Determine the [X, Y] coordinate at the center of the cell enclosing the given text.  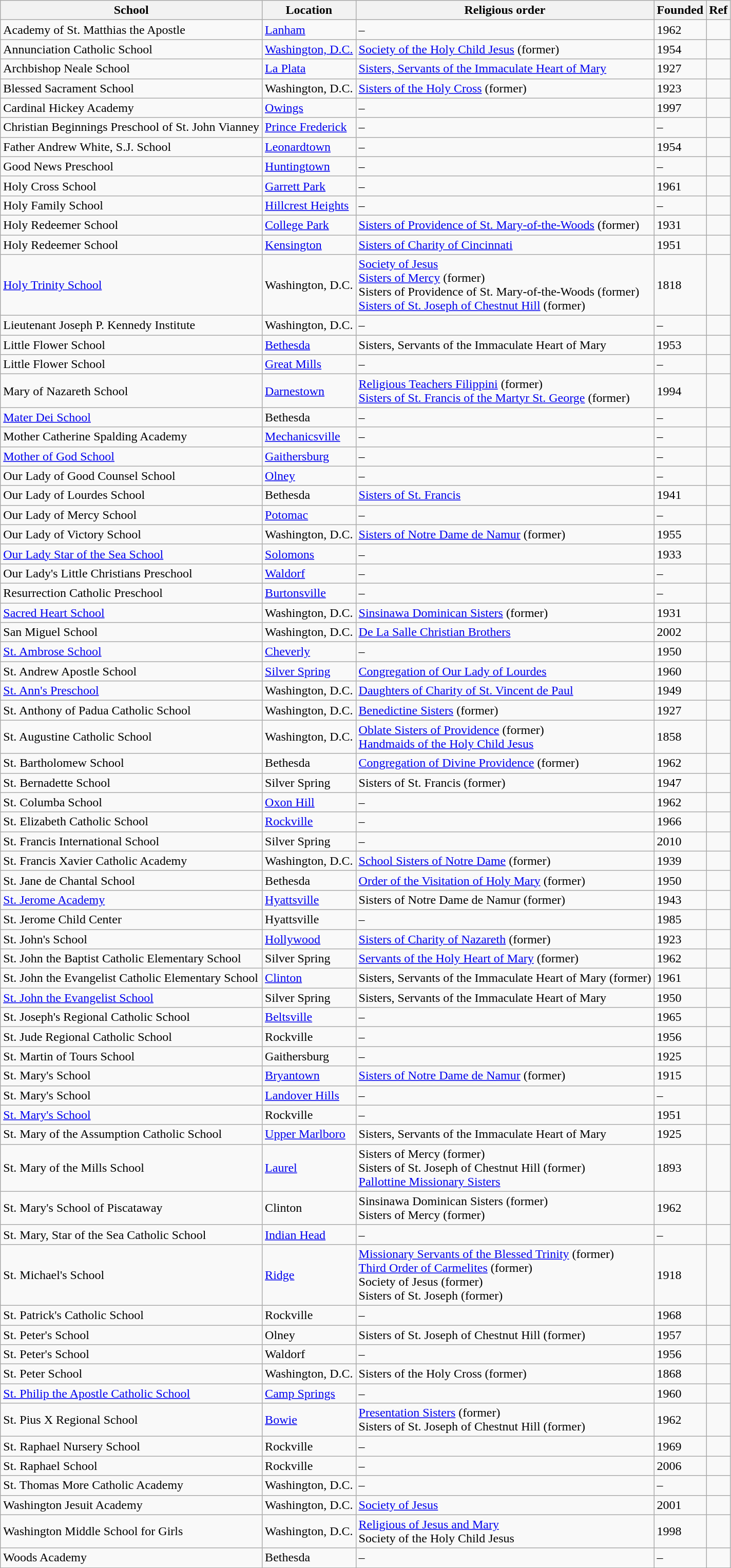
1918 [680, 1275]
Lanham [309, 30]
1955 [680, 534]
1941 [680, 495]
1943 [680, 900]
St. John the Baptist Catholic Elementary School [131, 959]
Holy Cross School [131, 186]
Washington Middle School for Girls [131, 1532]
1968 [680, 1315]
1818 [680, 285]
St. Jane de Chantal School [131, 880]
Sisters of Charity of Nazareth (former) [505, 939]
St. Mary, Star of the Sea Catholic School [131, 1234]
Camp Springs [309, 1393]
San Miguel School [131, 632]
School Sisters of Notre Dame (former) [505, 861]
Lieutenant Joseph P. Kennedy Institute [131, 325]
Our Lady Star of the Sea School [131, 554]
St. Columba School [131, 802]
St. Martin of Tours School [131, 1056]
1966 [680, 822]
St. Raphael School [131, 1466]
Hillcrest Heights [309, 205]
Holy Trinity School [131, 285]
St. John the Evangelist Catholic Elementary School [131, 978]
1893 [680, 1168]
Upper Marlboro [309, 1134]
St. Mary of the Assumption Catholic School [131, 1134]
2006 [680, 1466]
St. Philip the Apostle Catholic School [131, 1393]
Potomac [309, 515]
St. Pius X Regional School [131, 1420]
Holy Family School [131, 205]
St. Anthony of Padua Catholic School [131, 710]
Cardinal Hickey Academy [131, 108]
St. Peter School [131, 1374]
St. Jerome Child Center [131, 919]
St. Andrew Apostle School [131, 671]
St. Mary of the Mills School [131, 1168]
St. Raphael Nursery School [131, 1446]
Presentation Sisters (former)Sisters of St. Joseph of Chestnut Hill (former) [505, 1420]
Missionary Servants of the Blessed Trinity (former)Third Order of Carmelites (former)Society of Jesus (former)Sisters of St. Joseph (former) [505, 1275]
Mother Catherine Spalding Academy [131, 437]
Society of Jesus [505, 1505]
Ref [719, 10]
Huntingtown [309, 166]
Washington Jesuit Academy [131, 1505]
Our Lady's Little Christians Preschool [131, 573]
Kensington [309, 245]
Our Lady of Mercy School [131, 515]
Christian Beginnings Preschool of St. John Vianney [131, 127]
St. Joseph's Regional Catholic School [131, 1017]
Society of the Holy Child Jesus (former) [505, 49]
Religious of Jesus and MarySociety of the Holy Child Jesus [505, 1532]
2001 [680, 1505]
1939 [680, 861]
St. John's School [131, 939]
St. Jerome Academy [131, 900]
2010 [680, 841]
Our Lady of Lourdes School [131, 495]
1957 [680, 1335]
La Plata [309, 69]
1949 [680, 691]
Oblate Sisters of Providence (former)Handmaids of the Holy Child Jesus [505, 737]
Sinsinawa Dominican Sisters (former)Sisters of Mercy (former) [505, 1208]
Our Lady of Good Counsel School [131, 476]
Benedictine Sisters (former) [505, 710]
St. Patrick's Catholic School [131, 1315]
Sisters of Providence of St. Mary-of-the-Woods (former) [505, 225]
Sisters of Mercy (former)Sisters of St. Joseph of Chestnut Hill (former)Pallottine Missionary Sisters [505, 1168]
Society of JesusSisters of Mercy (former)Sisters of Providence of St. Mary-of-the-Woods (former)Sisters of St. Joseph of Chestnut Hill (former) [505, 285]
St. Augustine Catholic School [131, 737]
1915 [680, 1076]
Mater Dei School [131, 417]
Indian Head [309, 1234]
School [131, 10]
Our Lady of Victory School [131, 534]
1965 [680, 1017]
Garrett Park [309, 186]
Burtonsville [309, 593]
Mary of Nazareth School [131, 391]
St. John the Evangelist School [131, 998]
Resurrection Catholic Preschool [131, 593]
Cheverly [309, 652]
Oxon Hill [309, 802]
Landover Hills [309, 1095]
2002 [680, 632]
Bryantown [309, 1076]
Darnestown [309, 391]
Mechanicsville [309, 437]
Religious order [505, 10]
Congregation of Our Lady of Lourdes [505, 671]
College Park [309, 225]
Beltsville [309, 1017]
Location [309, 10]
Laurel [309, 1168]
Sinsinawa Dominican Sisters (former) [505, 612]
Order of the Visitation of Holy Mary (former) [505, 880]
Sisters, Servants of the Immaculate Heart of Mary (former) [505, 978]
De La Salle Christian Brothers [505, 632]
Prince Frederick [309, 127]
Sacred Heart School [131, 612]
1947 [680, 783]
Archbishop Neale School [131, 69]
Solomons [309, 554]
Servants of the Holy Heart of Mary (former) [505, 959]
1998 [680, 1532]
Religious Teachers Filippini (former)Sisters of St. Francis of the Martyr St. George (former) [505, 391]
St. Bartholomew School [131, 763]
Mother of God School [131, 456]
Hollywood [309, 939]
Sisters of St. Francis [505, 495]
Leonardtown [309, 147]
1953 [680, 345]
Blessed Sacrament School [131, 88]
Woods Academy [131, 1558]
1969 [680, 1446]
St. Ann's Preschool [131, 691]
Congregation of Divine Providence (former) [505, 763]
St. Ambrose School [131, 652]
Bowie [309, 1420]
1858 [680, 737]
1997 [680, 108]
1933 [680, 554]
Owings [309, 108]
Father Andrew White, S.J. School [131, 147]
Sisters of Charity of Cincinnati [505, 245]
Daughters of Charity of St. Vincent de Paul [505, 691]
St. Jude Regional Catholic School [131, 1037]
St. Thomas More Catholic Academy [131, 1485]
St. Francis International School [131, 841]
Sisters of St. Francis (former) [505, 783]
St. Mary's School of Piscataway [131, 1208]
Founded [680, 10]
St. Francis Xavier Catholic Academy [131, 861]
Ridge [309, 1275]
1985 [680, 919]
Great Mills [309, 364]
Sisters of St. Joseph of Chestnut Hill (former) [505, 1335]
1994 [680, 391]
Academy of St. Matthias the Apostle [131, 30]
St. Michael's School [131, 1275]
1868 [680, 1374]
Annunciation Catholic School [131, 49]
St. Bernadette School [131, 783]
Good News Preschool [131, 166]
St. Elizabeth Catholic School [131, 822]
